Pinpoint the cell where the given text exists, returning its (X, Y) midpoint coordinate. 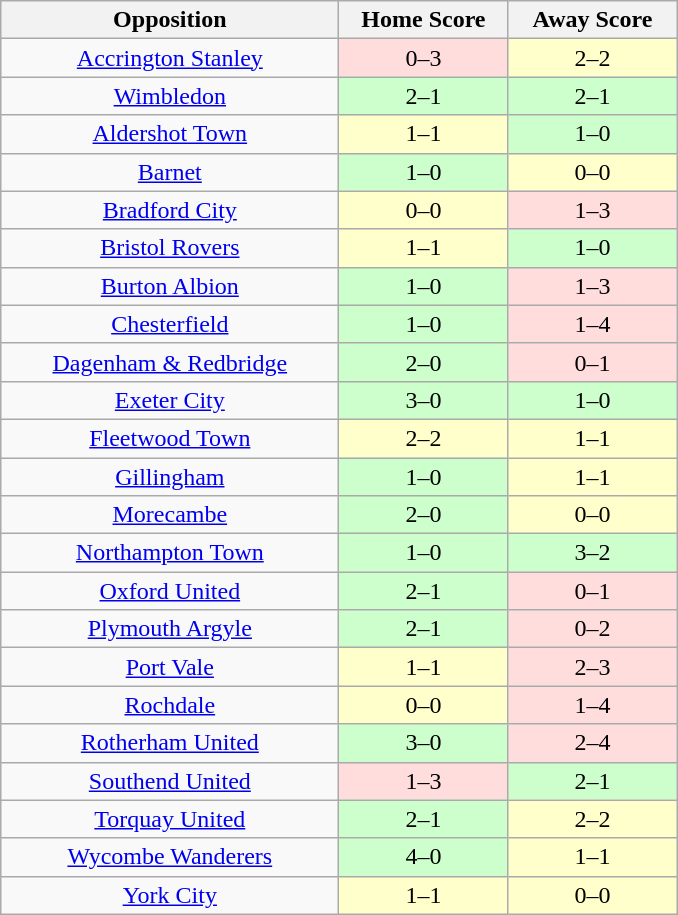
Aldershot Town (170, 134)
Port Vale (170, 667)
Gillingham (170, 477)
Torquay United (170, 819)
Bristol Rovers (170, 248)
Wycombe Wanderers (170, 857)
York City (170, 895)
Southend United (170, 781)
Opposition (170, 20)
0–2 (592, 629)
Fleetwood Town (170, 438)
Accrington Stanley (170, 58)
Exeter City (170, 400)
Wimbledon (170, 96)
Home Score (424, 20)
Away Score (592, 20)
Chesterfield (170, 324)
Plymouth Argyle (170, 629)
2–4 (592, 743)
Oxford United (170, 591)
3–2 (592, 553)
Bradford City (170, 210)
2–3 (592, 667)
Rochdale (170, 705)
Dagenham & Redbridge (170, 362)
Morecambe (170, 515)
Barnet (170, 172)
0–3 (424, 58)
Burton Albion (170, 286)
Rotherham United (170, 743)
4–0 (424, 857)
Northampton Town (170, 553)
